Find where the given text appears and provide that cell's center as (X, Y) coordinate. 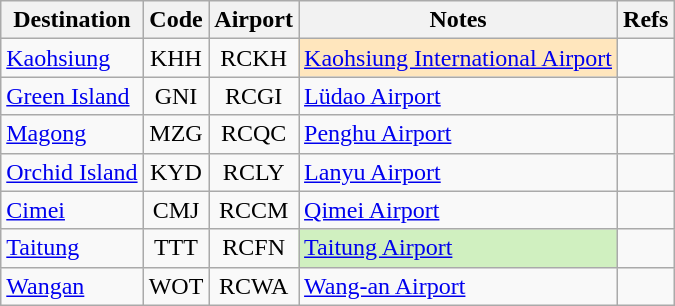
Notes (458, 20)
Orchid Island (72, 172)
RCLY (254, 172)
Lanyu Airport (458, 172)
KHH (176, 58)
TTT (176, 248)
Refs (646, 20)
RCCM (254, 210)
Wang-an Airport (458, 286)
CMJ (176, 210)
KYD (176, 172)
Taitung Airport (458, 248)
Cimei (72, 210)
Qimei Airport (458, 210)
Kaohsiung International Airport (458, 58)
Wangan (72, 286)
Taitung (72, 248)
MZG (176, 134)
RCFN (254, 248)
RCQC (254, 134)
Airport (254, 20)
RCGI (254, 96)
GNI (176, 96)
Green Island (72, 96)
RCKH (254, 58)
Penghu Airport (458, 134)
RCWA (254, 286)
WOT (176, 286)
Magong (72, 134)
Lüdao Airport (458, 96)
Code (176, 20)
Destination (72, 20)
Kaohsiung (72, 58)
